Locate the cell with the specified text and output its [x, y] center coordinate. 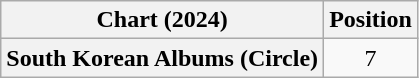
Chart (2024) [162, 20]
7 [371, 58]
South Korean Albums (Circle) [162, 58]
Position [371, 20]
